Return the (x, y) coordinate for the center point of the cell that contains the specified text.  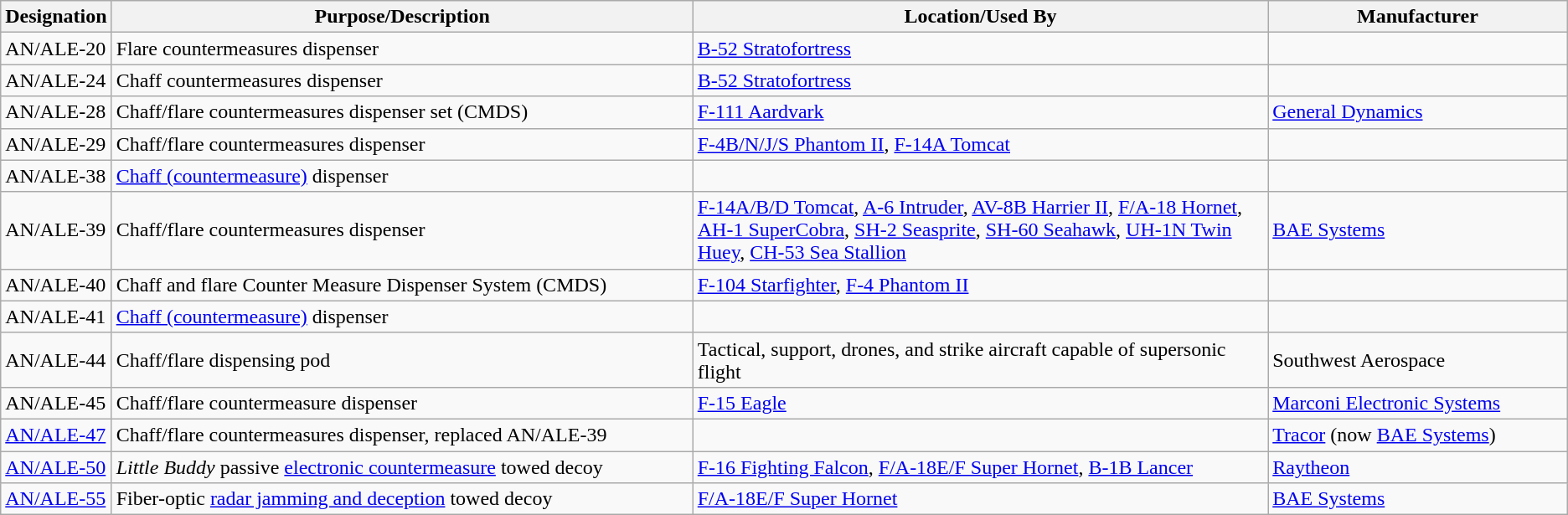
F-14A/B/D Tomcat, A-6 Intruder, AV-8B Harrier II, F/A-18 Hornet, AH-1 SuperCobra, SH-2 Seasprite, SH-60 Seahawk, UH-1N Twin Huey, CH-53 Sea Stallion (980, 230)
F-4B/N/J/S Phantom II, F-14A Tomcat (980, 144)
Little Buddy passive electronic countermeasure towed decoy (402, 466)
AN/ALE-44 (56, 360)
Location/Used By (980, 17)
Designation (56, 17)
Chaff and flare Counter Measure Dispenser System (CMDS) (402, 285)
AN/ALE-39 (56, 230)
F-16 Fighting Falcon, F/A-18E/F Super Hornet, B-1B Lancer (980, 466)
AN/ALE-45 (56, 403)
Chaff/flare countermeasures dispenser, replaced AN/ALE-39 (402, 435)
AN/ALE-50 (56, 466)
Purpose/Description (402, 17)
AN/ALE-29 (56, 144)
AN/ALE-40 (56, 285)
Chaff/flare countermeasure dispenser (402, 403)
AN/ALE-28 (56, 112)
Chaff countermeasures dispenser (402, 80)
Marconi Electronic Systems (1418, 403)
Tactical, support, drones, and strike aircraft capable of supersonic flight (980, 360)
AN/ALE-47 (56, 435)
Tracor (now BAE Systems) (1418, 435)
AN/ALE-20 (56, 49)
AN/ALE-38 (56, 176)
Chaff/flare countermeasures dispenser set (CMDS) (402, 112)
F-15 Eagle (980, 403)
Fiber-optic radar jamming and deception towed decoy (402, 499)
Chaff/flare dispensing pod (402, 360)
Raytheon (1418, 466)
F/A-18E/F Super Hornet (980, 499)
Flare countermeasures dispenser (402, 49)
Southwest Aerospace (1418, 360)
Manufacturer (1418, 17)
AN/ALE-41 (56, 317)
F-111 Aardvark (980, 112)
F-104 Starfighter, F-4 Phantom II (980, 285)
General Dynamics (1418, 112)
AN/ALE-55 (56, 499)
AN/ALE-24 (56, 80)
